Scan for the cell matching the given text and deliver its (X, Y) coordinate at center. 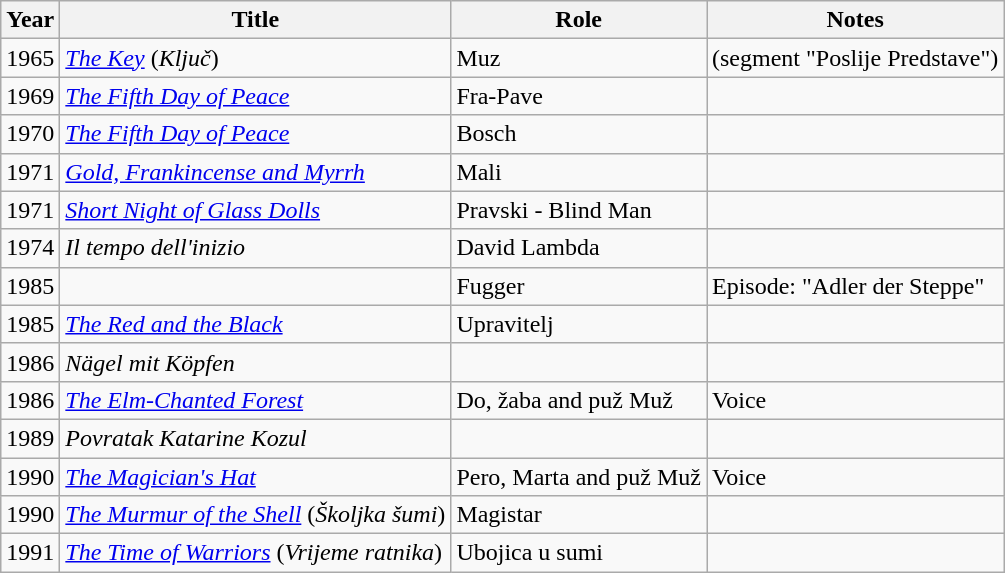
The Elm-Chanted Forest (256, 400)
Il tempo dell'inizio (256, 248)
Fra-Pave (579, 96)
The Red and the Black (256, 324)
1989 (30, 438)
Mali (579, 172)
The Murmur of the Shell (Školjka šumi) (256, 515)
Role (579, 20)
Povratak Katarine Kozul (256, 438)
Year (30, 20)
Gold, Frankincense and Myrrh (256, 172)
1965 (30, 58)
Notes (854, 20)
Ubojica u sumi (579, 553)
The Time of Warriors (Vrijeme ratnika) (256, 553)
Nägel mit Köpfen (256, 362)
David Lambda (579, 248)
Fugger (579, 286)
Short Night of Glass Dolls (256, 210)
Pravski - Blind Man (579, 210)
1970 (30, 134)
Pero, Marta and puž Muž (579, 477)
Episode: "Adler der Steppe" (854, 286)
The Key (Ključ) (256, 58)
Do, žaba and puž Muž (579, 400)
(segment "Poslije Predstave") (854, 58)
Bosch (579, 134)
1969 (30, 96)
1991 (30, 553)
1974 (30, 248)
Title (256, 20)
The Magician's Hat (256, 477)
Upravitelj (579, 324)
Magistar (579, 515)
Muz (579, 58)
